Pinpoint the cell where the given text exists, returning its (X, Y) midpoint coordinate. 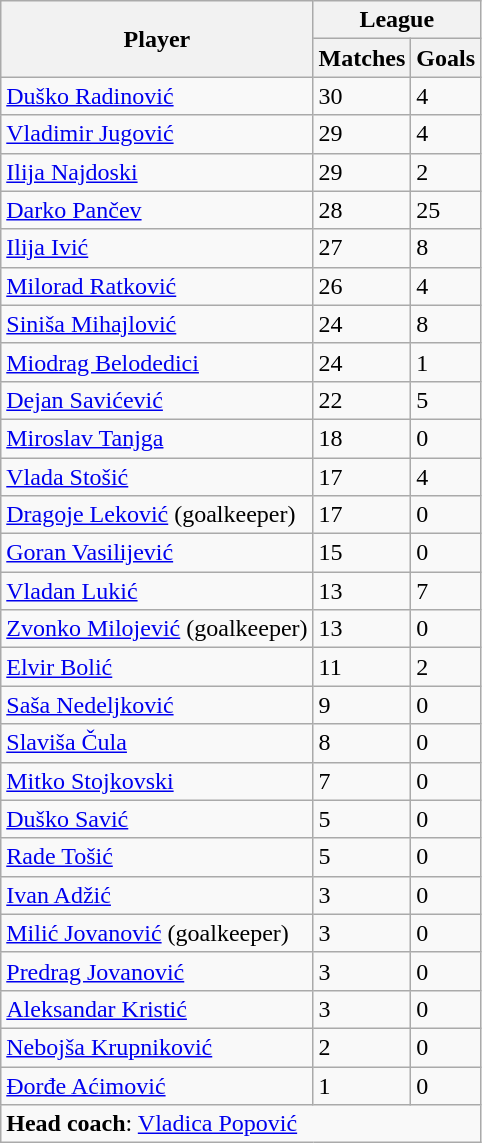
Aleksandar Kristić (157, 1009)
Vlada Stošić (157, 477)
Head coach: Vladica Popović (241, 1124)
25 (446, 210)
9 (362, 705)
11 (362, 667)
27 (362, 248)
Siniša Mihajlović (157, 324)
Saša Nedeljković (157, 705)
22 (362, 400)
Darko Pančev (157, 210)
Ilija Najdoski (157, 172)
Rade Tošić (157, 857)
League (396, 20)
Matches (362, 58)
Elvir Bolić (157, 667)
Duško Savić (157, 819)
Dragoje Leković (goalkeeper) (157, 515)
Vladan Lukić (157, 591)
Milorad Ratković (157, 286)
Goran Vasilijević (157, 553)
Miodrag Belodedici (157, 362)
18 (362, 438)
Player (157, 39)
Ilija Ivić (157, 248)
26 (362, 286)
Slaviša Čula (157, 743)
Zvonko Milojević (goalkeeper) (157, 629)
Dejan Savićević (157, 400)
Milić Jovanović (goalkeeper) (157, 933)
Predrag Jovanović (157, 971)
Duško Radinović (157, 96)
28 (362, 210)
Mitko Stojkovski (157, 781)
Nebojša Krupniković (157, 1047)
30 (362, 96)
Vladimir Jugović (157, 134)
Đorđe Aćimović (157, 1085)
Miroslav Tanjga (157, 438)
15 (362, 553)
Ivan Adžić (157, 895)
Goals (446, 58)
